Provide the [X, Y] coordinate of the cell's center where the given text is located.  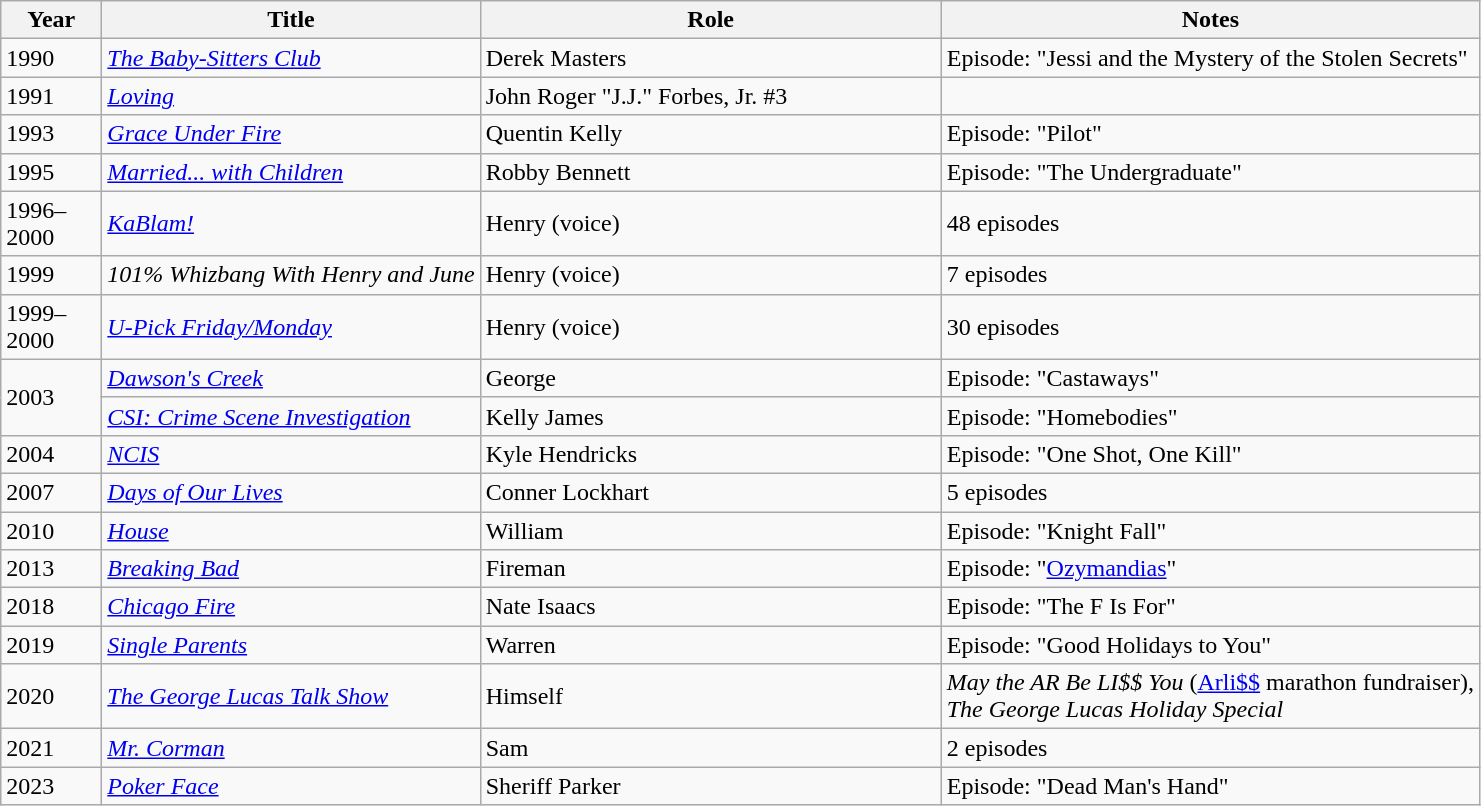
KaBlam! [291, 224]
Fireman [710, 569]
Breaking Bad [291, 569]
1991 [52, 96]
Mr. Corman [291, 748]
Nate Isaacs [710, 607]
5 episodes [1210, 492]
Episode: "One Shot, One Kill" [1210, 454]
Episode: "Good Holidays to You" [1210, 645]
Derek Masters [710, 58]
Single Parents [291, 645]
Days of Our Lives [291, 492]
Conner Lockhart [710, 492]
Poker Face [291, 786]
The Baby-Sitters Club [291, 58]
2020 [52, 696]
2 episodes [1210, 748]
2021 [52, 748]
CSI: Crime Scene Investigation [291, 416]
Episode: "Castaways" [1210, 378]
2007 [52, 492]
101% Whizbang With Henry and June [291, 275]
George [710, 378]
William [710, 531]
Kelly James [710, 416]
2013 [52, 569]
1995 [52, 172]
1996–2000 [52, 224]
Grace Under Fire [291, 134]
Year [52, 20]
2004 [52, 454]
Episode: "Jessi and the Mystery of the Stolen Secrets" [1210, 58]
Sheriff Parker [710, 786]
The George Lucas Talk Show [291, 696]
30 episodes [1210, 326]
John Roger "J.J." Forbes, Jr. #3 [710, 96]
48 episodes [1210, 224]
1990 [52, 58]
Episode: "Ozymandias" [1210, 569]
Episode: "The Undergraduate" [1210, 172]
Episode: "Knight Fall" [1210, 531]
1999–2000 [52, 326]
Loving [291, 96]
7 episodes [1210, 275]
Title [291, 20]
May the AR Be LI$$ You (Arli$$ marathon fundraiser),The George Lucas Holiday Special [1210, 696]
Kyle Hendricks [710, 454]
Married... with Children [291, 172]
1993 [52, 134]
2010 [52, 531]
Episode: "Homebodies" [1210, 416]
2023 [52, 786]
2019 [52, 645]
Notes [1210, 20]
U-Pick Friday/Monday [291, 326]
Episode: "Pilot" [1210, 134]
House [291, 531]
2003 [52, 397]
1999 [52, 275]
Role [710, 20]
NCIS [291, 454]
Chicago Fire [291, 607]
Episode: "The F Is For" [1210, 607]
2018 [52, 607]
Dawson's Creek [291, 378]
Sam [710, 748]
Warren [710, 645]
Robby Bennett [710, 172]
Episode: "Dead Man's Hand" [1210, 786]
Himself [710, 696]
Quentin Kelly [710, 134]
